Extract the (X, Y) coordinate from the center of the cell holding the provided text.  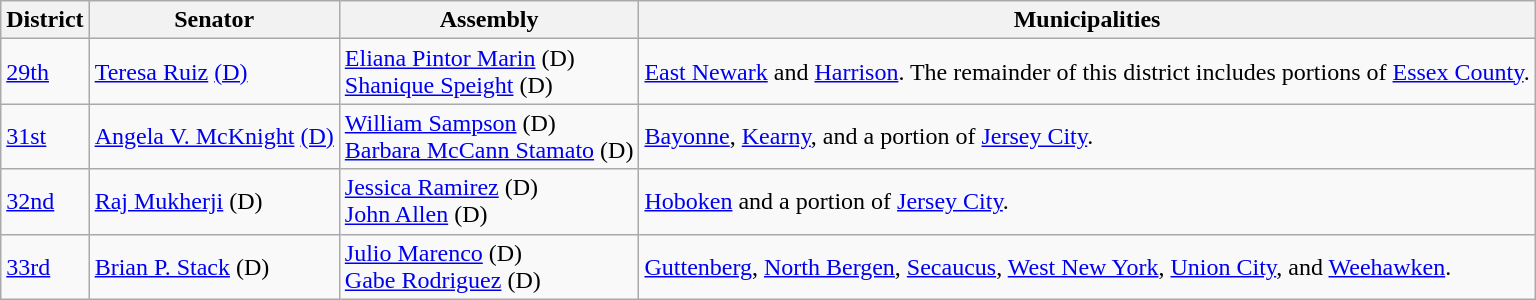
Bayonne, Kearny, and a portion of Jersey City. (1087, 136)
Julio Marenco (D)Gabe Rodriguez (D) (489, 266)
29th (45, 72)
Hoboken and a portion of Jersey City. (1087, 202)
East Newark and Harrison. The remainder of this district includes portions of Essex County. (1087, 72)
Teresa Ruiz (D) (214, 72)
William Sampson (D)Barbara McCann Stamato (D) (489, 136)
31st (45, 136)
Eliana Pintor Marin (D)Shanique Speight (D) (489, 72)
Jessica Ramirez (D)John Allen (D) (489, 202)
Guttenberg, North Bergen, Secaucus, West New York, Union City, and Weehawken. (1087, 266)
Brian P. Stack (D) (214, 266)
Angela V. McKnight (D) (214, 136)
33rd (45, 266)
Senator (214, 20)
Raj Mukherji (D) (214, 202)
Assembly (489, 20)
Municipalities (1087, 20)
32nd (45, 202)
District (45, 20)
